Locate the cell with the specified text and output its [x, y] center coordinate. 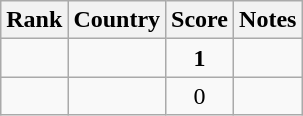
0 [200, 96]
Country [117, 20]
Rank [34, 20]
Notes [268, 20]
1 [200, 58]
Score [200, 20]
